Output the [X, Y] coordinate of the center of the cell containing the given text.  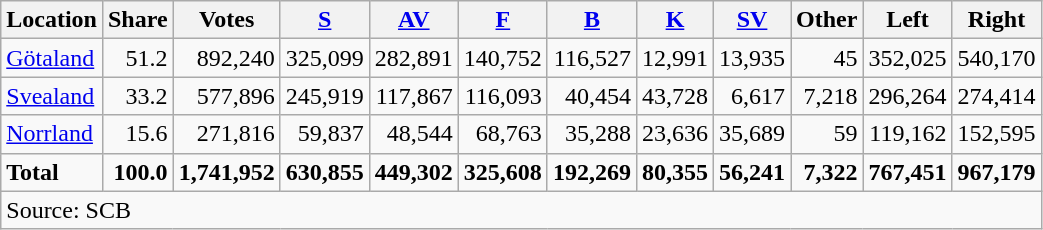
140,752 [502, 58]
100.0 [138, 172]
117,867 [414, 96]
296,264 [908, 96]
35,689 [752, 134]
K [674, 20]
SV [752, 20]
630,855 [324, 172]
45 [827, 58]
13,935 [752, 58]
119,162 [908, 134]
892,240 [226, 58]
48,544 [414, 134]
B [592, 20]
Götaland [52, 58]
35,288 [592, 134]
Share [138, 20]
56,241 [752, 172]
352,025 [908, 58]
967,179 [996, 172]
S [324, 20]
116,093 [502, 96]
325,099 [324, 58]
449,302 [414, 172]
15.6 [138, 134]
7,322 [827, 172]
282,891 [414, 58]
540,170 [996, 58]
6,617 [752, 96]
12,991 [674, 58]
Norrland [52, 134]
325,608 [502, 172]
274,414 [996, 96]
Location [52, 20]
577,896 [226, 96]
152,595 [996, 134]
192,269 [592, 172]
33.2 [138, 96]
Other [827, 20]
Votes [226, 20]
51.2 [138, 58]
7,218 [827, 96]
Total [52, 172]
80,355 [674, 172]
767,451 [908, 172]
F [502, 20]
59 [827, 134]
59,837 [324, 134]
Source: SCB [521, 210]
Right [996, 20]
271,816 [226, 134]
40,454 [592, 96]
1,741,952 [226, 172]
23,636 [674, 134]
245,919 [324, 96]
Left [908, 20]
68,763 [502, 134]
AV [414, 20]
Svealand [52, 96]
43,728 [674, 96]
116,527 [592, 58]
